Return the (X, Y) coordinate for the center point of the cell that contains the specified text.  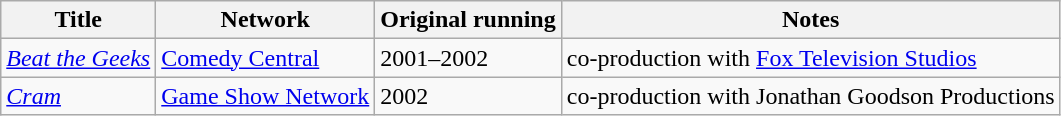
Network (266, 20)
Original running (468, 20)
Title (78, 20)
Comedy Central (266, 58)
co-production with Jonathan Goodson Productions (810, 96)
Game Show Network (266, 96)
Notes (810, 20)
2001–2002 (468, 58)
2002 (468, 96)
Cram (78, 96)
co-production with Fox Television Studios (810, 58)
Beat the Geeks (78, 58)
